Return the [X, Y] coordinate for the center point of the cell that contains the specified text.  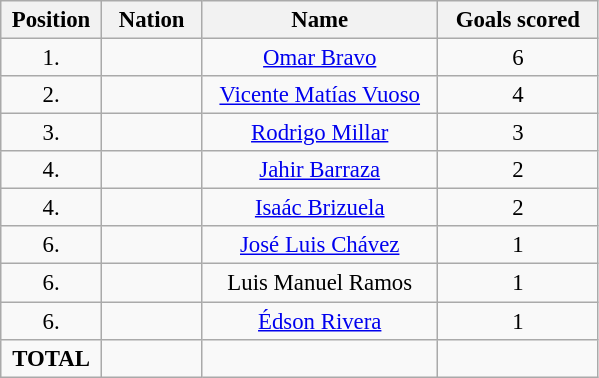
Goals scored [518, 20]
TOTAL [52, 358]
2. [52, 95]
Vicente Matías Vuoso [320, 95]
Jahir Barraza [320, 170]
Name [320, 20]
1. [52, 58]
3 [518, 133]
Omar Bravo [320, 58]
Luis Manuel Ramos [320, 283]
6 [518, 58]
José Luis Chávez [320, 245]
Position [52, 20]
Isaác Brizuela [320, 208]
3. [52, 133]
4 [518, 95]
Édson Rivera [320, 321]
Rodrigo Millar [320, 133]
Nation [152, 20]
